Scan for the cell matching the given text and deliver its [x, y] coordinate at center. 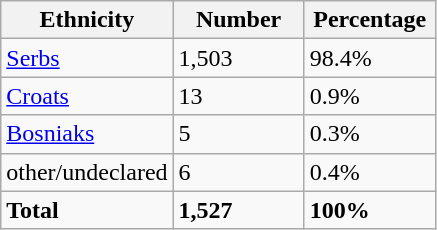
98.4% [370, 58]
0.3% [370, 134]
13 [238, 96]
other/undeclared [87, 172]
Number [238, 20]
Percentage [370, 20]
Croats [87, 96]
0.9% [370, 96]
Total [87, 210]
Serbs [87, 58]
100% [370, 210]
Bosniaks [87, 134]
6 [238, 172]
1,503 [238, 58]
Ethnicity [87, 20]
0.4% [370, 172]
1,527 [238, 210]
5 [238, 134]
